Extract the [x, y] coordinate from the center of the cell holding the provided text.  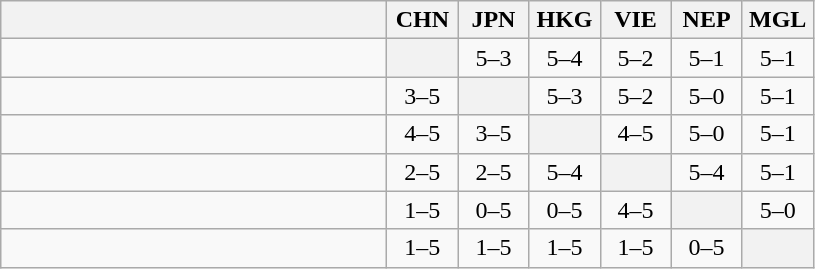
NEP [706, 20]
MGL [778, 20]
CHN [422, 20]
HKG [564, 20]
JPN [494, 20]
VIE [636, 20]
